Pinpoint the cell where the given text exists, returning its (x, y) midpoint coordinate. 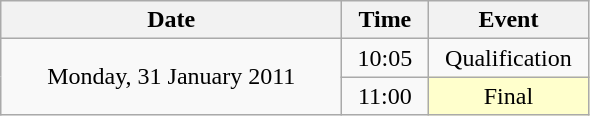
Final (508, 96)
Time (385, 20)
10:05 (385, 58)
Qualification (508, 58)
11:00 (385, 96)
Date (172, 20)
Event (508, 20)
Monday, 31 January 2011 (172, 77)
